Determine the [X, Y] coordinate at the center of the cell enclosing the given text.  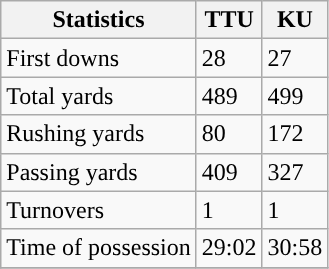
Time of possession [99, 248]
499 [295, 96]
Total yards [99, 96]
172 [295, 134]
28 [229, 58]
80 [229, 134]
TTU [229, 20]
30:58 [295, 248]
489 [229, 96]
Passing yards [99, 172]
27 [295, 58]
KU [295, 20]
409 [229, 172]
Rushing yards [99, 134]
327 [295, 172]
First downs [99, 58]
29:02 [229, 248]
Statistics [99, 20]
Turnovers [99, 210]
